Output the (x, y) coordinate of the center of the cell containing the given text.  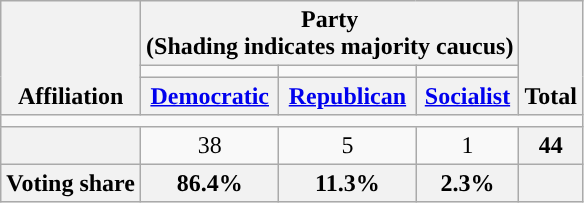
1 (468, 145)
Democratic (210, 96)
11.3% (348, 183)
5 (348, 145)
Total (551, 58)
44 (551, 145)
Voting share (71, 183)
38 (210, 145)
Party (Shading indicates majority caucus) (330, 34)
2.3% (468, 183)
Affiliation (71, 58)
Socialist (468, 96)
Republican (348, 96)
86.4% (210, 183)
